From the cell containing the given text, extract its center point as (X, Y) coordinate. 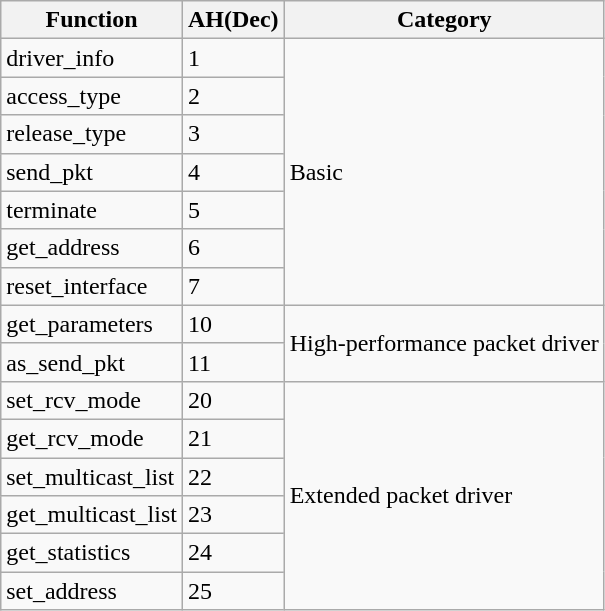
set_multicast_list (92, 477)
get_rcv_mode (92, 438)
get_parameters (92, 324)
access_type (92, 96)
get_statistics (92, 553)
10 (233, 324)
set_rcv_mode (92, 400)
20 (233, 400)
get_address (92, 248)
Category (444, 20)
11 (233, 362)
reset_interface (92, 286)
terminate (92, 210)
Basic (444, 172)
4 (233, 172)
7 (233, 286)
25 (233, 591)
driver_info (92, 58)
send_pkt (92, 172)
AH(Dec) (233, 20)
5 (233, 210)
24 (233, 553)
2 (233, 96)
23 (233, 515)
Extended packet driver (444, 495)
3 (233, 134)
High-performance packet driver (444, 343)
as_send_pkt (92, 362)
release_type (92, 134)
22 (233, 477)
1 (233, 58)
get_multicast_list (92, 515)
Function (92, 20)
set_address (92, 591)
21 (233, 438)
6 (233, 248)
